From the cell containing the given text, extract its center point as (X, Y) coordinate. 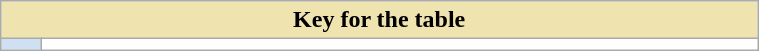
Key for the table (380, 20)
